Search for the cell housing the specified text and yield its [x, y] center coordinate. 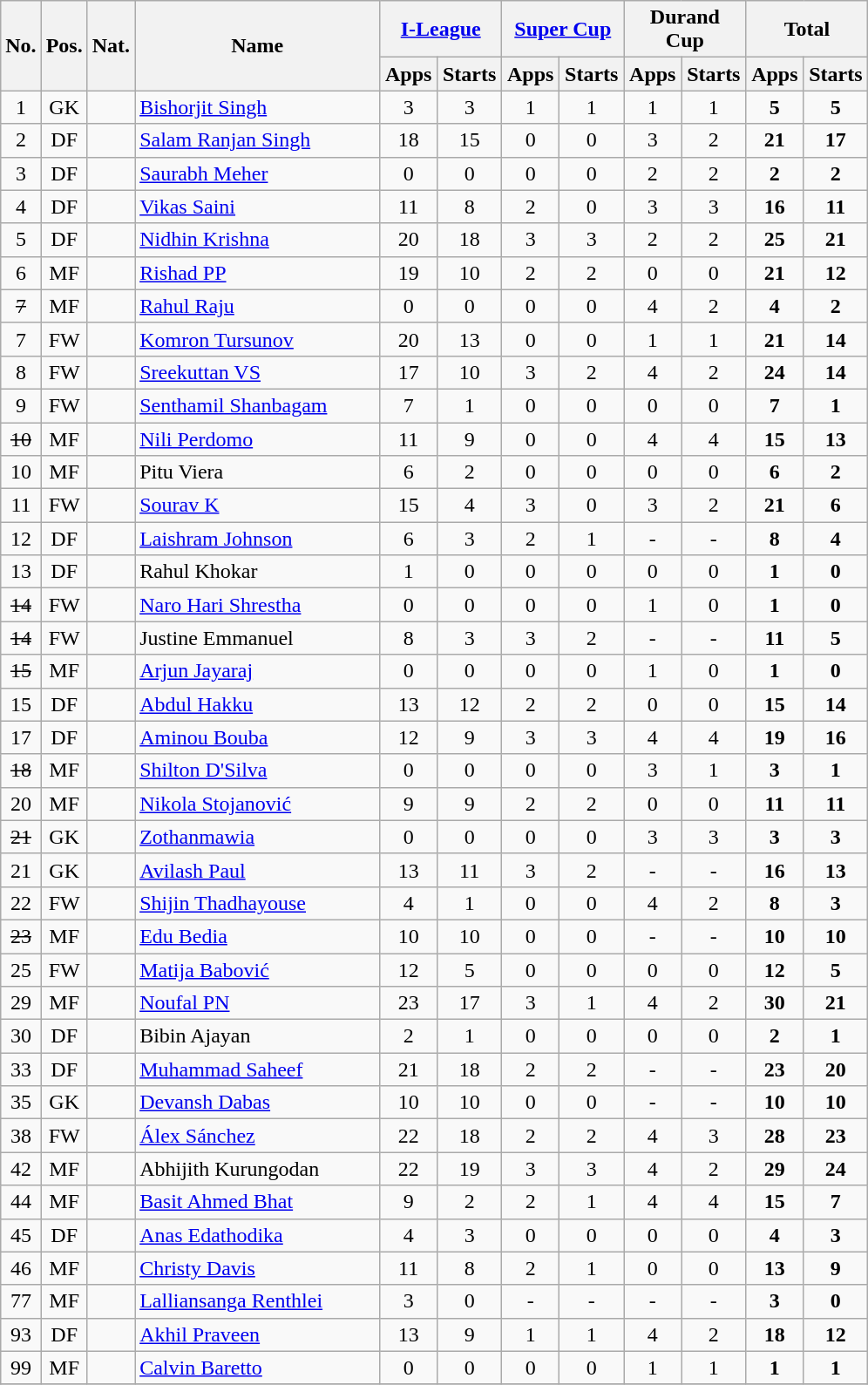
Avilash Paul [258, 870]
Lalliansanga Renthlei [258, 1301]
Noufal PN [258, 1003]
Laishram Johnson [258, 539]
Abhijith Kurungodan [258, 1169]
28 [775, 1136]
99 [21, 1368]
93 [21, 1334]
Calvin Baretto [258, 1368]
Durand Cup [685, 30]
Shilton D'Silva [258, 771]
Abdul Hakku [258, 704]
38 [21, 1136]
I-League [441, 30]
46 [21, 1268]
44 [21, 1202]
Justine Emmanuel [258, 638]
Name [258, 45]
Muhammad Saheef [258, 1069]
Bishorjit Singh [258, 107]
Pos. [64, 45]
Nili Perdomo [258, 438]
No. [21, 45]
Bibin Ajayan [258, 1036]
Rahul Khokar [258, 572]
Christy Davis [258, 1268]
Super Cup [563, 30]
Nat. [111, 45]
42 [21, 1169]
45 [21, 1235]
35 [21, 1103]
Salam Ranjan Singh [258, 140]
Sreekuttan VS [258, 372]
Nidhin Krishna [258, 240]
Pitu Viera [258, 472]
Nikola Stojanović [258, 804]
Rahul Raju [258, 306]
Devansh Dabas [258, 1103]
77 [21, 1301]
Sourav K [258, 506]
Vikas Saini [258, 207]
Rishad PP [258, 273]
Arjun Jayaraj [258, 671]
Saurabh Meher [258, 173]
Álex Sánchez [258, 1136]
Total [807, 30]
Zothanmawia [258, 837]
33 [21, 1069]
Matija Babović [258, 970]
Shijin Thadhayouse [258, 903]
Komron Tursunov [258, 339]
Akhil Praveen [258, 1334]
Anas Edathodika [258, 1235]
Aminou Bouba [258, 737]
Senthamil Shanbagam [258, 405]
Basit Ahmed Bhat [258, 1202]
Edu Bedia [258, 936]
Naro Hari Shrestha [258, 605]
